Return (x, y) of the center of cell containing provided text 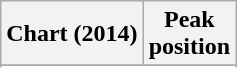
Peakposition (189, 34)
Chart (2014) (72, 34)
